From the cell containing the given text, extract its center point as [x, y] coordinate. 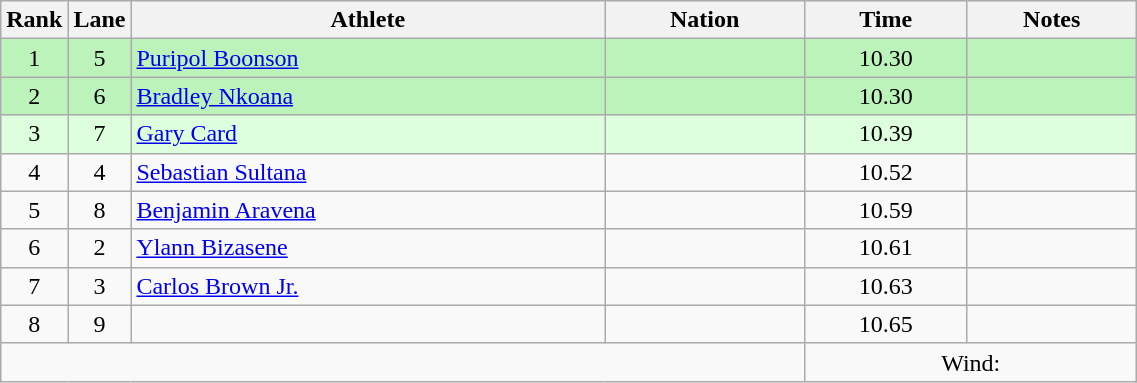
Ylann Bizasene [368, 248]
10.59 [886, 210]
1 [34, 58]
Notes [1052, 20]
10.52 [886, 172]
Rank [34, 20]
10.61 [886, 248]
Benjamin Aravena [368, 210]
Time [886, 20]
Bradley Nkoana [368, 96]
Sebastian Sultana [368, 172]
10.39 [886, 134]
Wind: [971, 362]
Carlos Brown Jr. [368, 286]
Puripol Boonson [368, 58]
Gary Card [368, 134]
10.65 [886, 324]
Athlete [368, 20]
Lane [100, 20]
Nation [705, 20]
10.63 [886, 286]
9 [100, 324]
